Locate the cell with the specified text and output its (x, y) center coordinate. 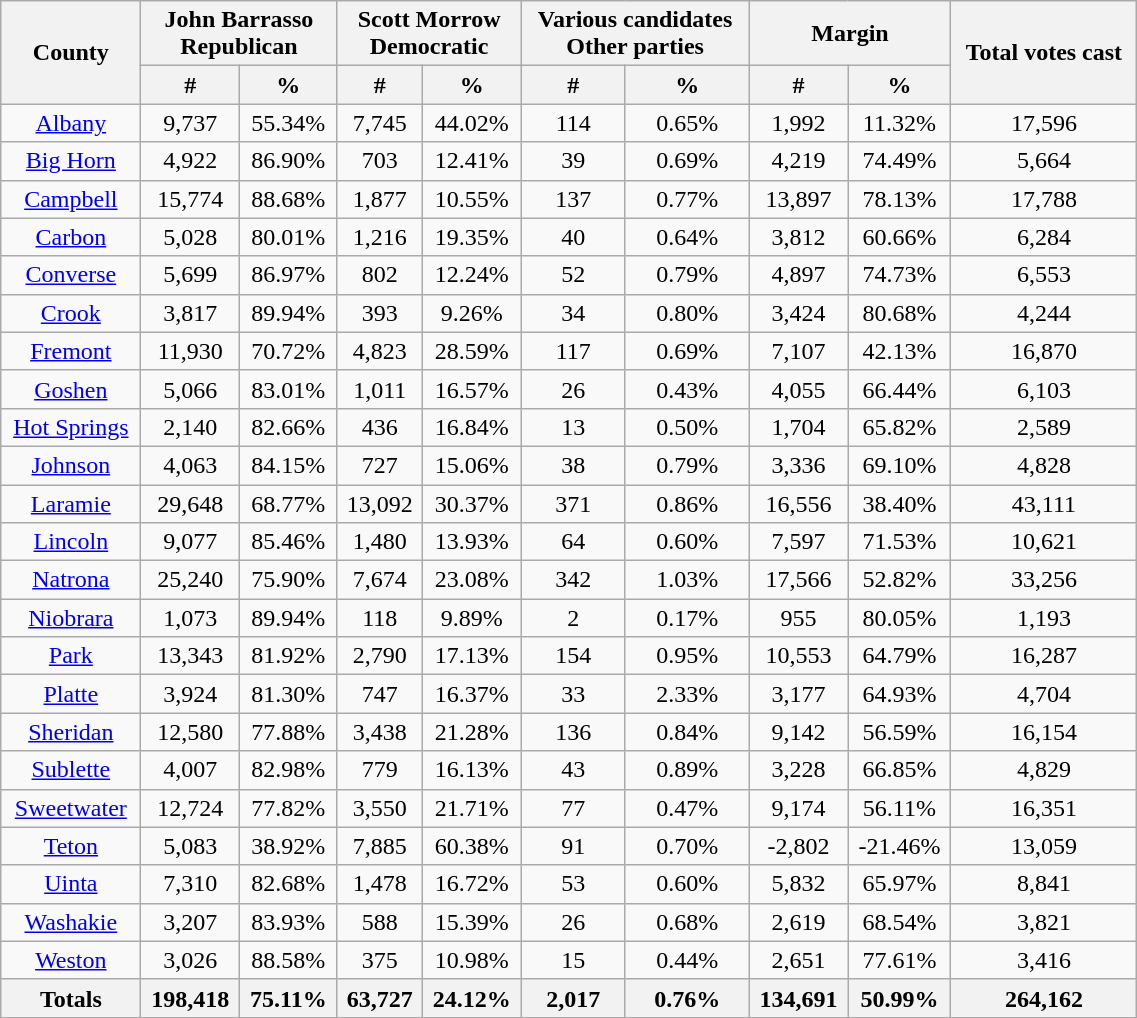
16,870 (1044, 351)
Various candidatesOther parties (635, 34)
6,284 (1044, 237)
3,026 (190, 960)
0.68% (687, 922)
5,832 (798, 884)
6,553 (1044, 275)
80.05% (900, 618)
86.90% (288, 161)
77.82% (288, 808)
342 (573, 580)
43 (573, 770)
5,664 (1044, 161)
Fremont (71, 351)
19.35% (472, 237)
29,648 (190, 503)
4,922 (190, 161)
0.76% (687, 998)
1,877 (380, 199)
12,580 (190, 732)
-2,802 (798, 846)
Totals (71, 998)
69.10% (900, 465)
1,992 (798, 123)
10,621 (1044, 542)
Sheridan (71, 732)
77.88% (288, 732)
64 (573, 542)
77 (573, 808)
1,216 (380, 237)
Washakie (71, 922)
588 (380, 922)
82.66% (288, 427)
3,207 (190, 922)
Converse (71, 275)
81.30% (288, 694)
Sweetwater (71, 808)
83.93% (288, 922)
9.26% (472, 313)
Hot Springs (71, 427)
9,737 (190, 123)
52 (573, 275)
0.70% (687, 846)
16,154 (1044, 732)
34 (573, 313)
2,140 (190, 427)
9,174 (798, 808)
13 (573, 427)
Lincoln (71, 542)
6,103 (1044, 389)
Goshen (71, 389)
955 (798, 618)
74.73% (900, 275)
Crook (71, 313)
5,028 (190, 237)
Weston (71, 960)
802 (380, 275)
0.95% (687, 656)
75.90% (288, 580)
0.86% (687, 503)
17.13% (472, 656)
703 (380, 161)
68.54% (900, 922)
0.64% (687, 237)
4,897 (798, 275)
0.43% (687, 389)
3,336 (798, 465)
68.77% (288, 503)
0.77% (687, 199)
3,177 (798, 694)
4,063 (190, 465)
16.57% (472, 389)
7,745 (380, 123)
154 (573, 656)
16.84% (472, 427)
2.33% (687, 694)
Sublette (71, 770)
0.80% (687, 313)
Total votes cast (1044, 52)
56.11% (900, 808)
80.01% (288, 237)
3,228 (798, 770)
60.66% (900, 237)
Campbell (71, 199)
65.97% (900, 884)
56.59% (900, 732)
137 (573, 199)
82.68% (288, 884)
17,596 (1044, 123)
0.84% (687, 732)
3,817 (190, 313)
11.32% (900, 123)
21.71% (472, 808)
66.85% (900, 770)
4,828 (1044, 465)
39 (573, 161)
44.02% (472, 123)
7,885 (380, 846)
83.01% (288, 389)
3,424 (798, 313)
86.97% (288, 275)
Carbon (71, 237)
80.68% (900, 313)
16,287 (1044, 656)
3,924 (190, 694)
77.61% (900, 960)
County (71, 52)
53 (573, 884)
2,589 (1044, 427)
1.03% (687, 580)
13,897 (798, 199)
3,812 (798, 237)
8,841 (1044, 884)
436 (380, 427)
63,727 (380, 998)
38 (573, 465)
0.50% (687, 427)
1,480 (380, 542)
50.99% (900, 998)
4,704 (1044, 694)
1,704 (798, 427)
4,244 (1044, 313)
9,077 (190, 542)
13.93% (472, 542)
114 (573, 123)
134,691 (798, 998)
727 (380, 465)
65.82% (900, 427)
30.37% (472, 503)
24.12% (472, 998)
66.44% (900, 389)
11,930 (190, 351)
3,821 (1044, 922)
88.58% (288, 960)
Margin (850, 34)
118 (380, 618)
78.13% (900, 199)
4,219 (798, 161)
21.28% (472, 732)
84.15% (288, 465)
71.53% (900, 542)
0.65% (687, 123)
0.47% (687, 808)
5,083 (190, 846)
375 (380, 960)
3,550 (380, 808)
88.68% (288, 199)
0.44% (687, 960)
25,240 (190, 580)
117 (573, 351)
15.39% (472, 922)
43,111 (1044, 503)
136 (573, 732)
2,790 (380, 656)
Laramie (71, 503)
1,073 (190, 618)
John BarrassoRepublican (239, 34)
1,011 (380, 389)
16.13% (472, 770)
55.34% (288, 123)
38.92% (288, 846)
10.98% (472, 960)
1,478 (380, 884)
85.46% (288, 542)
Scott MorrowDemocratic (429, 34)
Park (71, 656)
Albany (71, 123)
74.49% (900, 161)
2,017 (573, 998)
393 (380, 313)
4,055 (798, 389)
60.38% (472, 846)
Platte (71, 694)
12.41% (472, 161)
7,674 (380, 580)
70.72% (288, 351)
13,343 (190, 656)
198,418 (190, 998)
4,007 (190, 770)
4,829 (1044, 770)
2 (573, 618)
64.93% (900, 694)
10.55% (472, 199)
12.24% (472, 275)
5,699 (190, 275)
7,310 (190, 884)
75.11% (288, 998)
0.89% (687, 770)
23.08% (472, 580)
13,059 (1044, 846)
16.37% (472, 694)
Niobrara (71, 618)
2,619 (798, 922)
Teton (71, 846)
7,597 (798, 542)
7,107 (798, 351)
17,566 (798, 580)
10,553 (798, 656)
Big Horn (71, 161)
264,162 (1044, 998)
17,788 (1044, 199)
Natrona (71, 580)
33 (573, 694)
28.59% (472, 351)
64.79% (900, 656)
40 (573, 237)
12,724 (190, 808)
91 (573, 846)
16,556 (798, 503)
9.89% (472, 618)
13,092 (380, 503)
Johnson (71, 465)
5,066 (190, 389)
9,142 (798, 732)
16.72% (472, 884)
3,416 (1044, 960)
52.82% (900, 580)
1,193 (1044, 618)
3,438 (380, 732)
747 (380, 694)
Uinta (71, 884)
81.92% (288, 656)
779 (380, 770)
33,256 (1044, 580)
15.06% (472, 465)
0.17% (687, 618)
2,651 (798, 960)
16,351 (1044, 808)
-21.46% (900, 846)
371 (573, 503)
4,823 (380, 351)
15,774 (190, 199)
15 (573, 960)
38.40% (900, 503)
42.13% (900, 351)
82.98% (288, 770)
